Detect which cell encompasses the target text, then output its [X, Y] center coordinate. 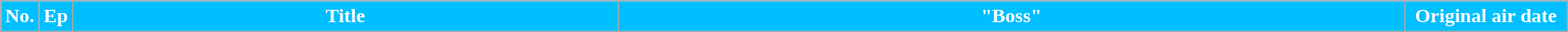
No. [20, 16]
Ep [55, 16]
Original air date [1485, 16]
"Boss" [1011, 16]
Title [346, 16]
